Find where the given text appears and provide that cell's center as [X, Y] coordinate. 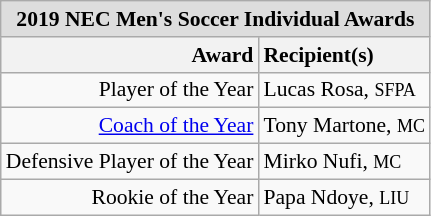
Award [130, 55]
Mirko Nufi, MC [344, 162]
Tony Martone, MC [344, 126]
2019 NEC Men's Soccer Individual Awards [216, 19]
Papa Ndoye, LIU [344, 197]
Rookie of the Year [130, 197]
Lucas Rosa, SFPA [344, 90]
Recipient(s) [344, 55]
Player of the Year [130, 90]
Defensive Player of the Year [130, 162]
Coach of the Year [130, 126]
